Find where the given text appears and provide that cell's center as (x, y) coordinate. 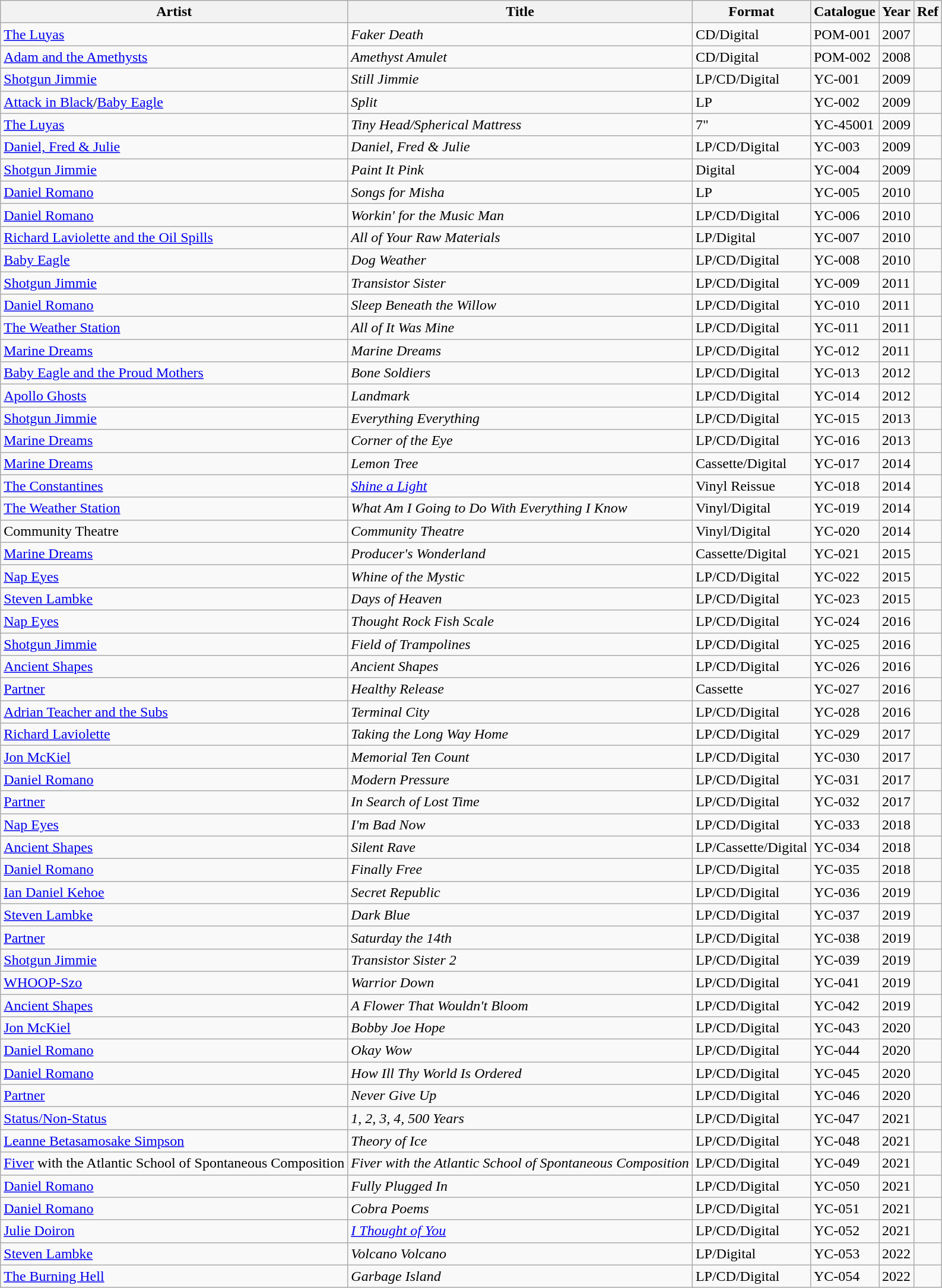
Richard Laviolette (175, 734)
YC-054 (844, 1276)
How Ill Thy World Is Ordered (520, 1073)
Warrior Down (520, 982)
Secret Republic (520, 892)
YC-014 (844, 396)
WHOOP-Szo (175, 982)
Amethyst Amulet (520, 57)
Ref (928, 12)
YC-042 (844, 1006)
Adam and the Amethysts (175, 57)
YC-009 (844, 283)
All of Your Raw Materials (520, 237)
Theory of Ice (520, 1141)
YC-029 (844, 734)
YC-013 (844, 373)
Modern Pressure (520, 780)
YC-006 (844, 215)
YC-027 (844, 689)
YC-039 (844, 960)
POM-001 (844, 34)
1, 2, 3, 4, 500 Years (520, 1118)
The Burning Hell (175, 1276)
Tiny Head/Spherical Mattress (520, 125)
Transistor Sister (520, 283)
Sleep Beneath the Willow (520, 306)
2007 (896, 34)
YC-047 (844, 1118)
YC-033 (844, 825)
Lemon Tree (520, 463)
YC-051 (844, 1209)
YC-002 (844, 102)
YC-008 (844, 260)
Songs for Misha (520, 192)
Silent Rave (520, 847)
Healthy Release (520, 689)
Bobby Joe Hope (520, 1028)
Transistor Sister 2 (520, 960)
POM-002 (844, 57)
Corner of the Eye (520, 441)
Okay Wow (520, 1051)
Baby Eagle (175, 260)
YC-012 (844, 351)
YC-053 (844, 1254)
YC-049 (844, 1163)
YC-031 (844, 780)
YC-021 (844, 554)
I'm Bad Now (520, 825)
Attack in Black/Baby Eagle (175, 102)
YC-026 (844, 667)
Artist (175, 12)
Landmark (520, 396)
Adrian Teacher and the Subs (175, 712)
Never Give Up (520, 1096)
YC-001 (844, 79)
YC-046 (844, 1096)
Workin' for the Music Man (520, 215)
Taking the Long Way Home (520, 734)
YC-017 (844, 463)
A Flower That Wouldn't Bloom (520, 1006)
The Constantines (175, 486)
YC-045 (844, 1073)
Memorial Ten Count (520, 757)
Field of Trampolines (520, 644)
Ian Daniel Kehoe (175, 892)
YC-030 (844, 757)
Whine of the Mystic (520, 576)
Volcano Volcano (520, 1254)
Garbage Island (520, 1276)
Shine a Light (520, 486)
Faker Death (520, 34)
Leanne Betasamosake Simpson (175, 1141)
Digital (751, 170)
YC-052 (844, 1231)
Cassette (751, 689)
Baby Eagle and the Proud Mothers (175, 373)
Status/Non-Status (175, 1118)
YC-018 (844, 486)
Apollo Ghosts (175, 396)
YC-003 (844, 147)
YC-043 (844, 1028)
YC-019 (844, 508)
YC-024 (844, 621)
Paint It Pink (520, 170)
YC-015 (844, 418)
Cobra Poems (520, 1209)
YC-022 (844, 576)
YC-028 (844, 712)
LP/Cassette/Digital (751, 847)
2008 (896, 57)
Dark Blue (520, 915)
Split (520, 102)
YC-038 (844, 937)
Year (896, 12)
Terminal City (520, 712)
Everything Everything (520, 418)
Producer's Wonderland (520, 554)
Thought Rock Fish Scale (520, 621)
YC-035 (844, 870)
YC-020 (844, 531)
YC-007 (844, 237)
YC-041 (844, 982)
YC-044 (844, 1051)
YC-011 (844, 328)
YC-023 (844, 599)
I Thought of You (520, 1231)
YC-005 (844, 192)
YC-037 (844, 915)
Still Jimmie (520, 79)
YC-032 (844, 802)
7" (751, 125)
YC-010 (844, 306)
YC-036 (844, 892)
YC-016 (844, 441)
Saturday the 14th (520, 937)
YC-004 (844, 170)
YC-45001 (844, 125)
Catalogue (844, 12)
Format (751, 12)
YC-050 (844, 1186)
Vinyl Reissue (751, 486)
Dog Weather (520, 260)
YC-025 (844, 644)
YC-048 (844, 1141)
In Search of Lost Time (520, 802)
All of It Was Mine (520, 328)
Title (520, 12)
Days of Heaven (520, 599)
Finally Free (520, 870)
Richard Laviolette and the Oil Spills (175, 237)
Bone Soldiers (520, 373)
YC-034 (844, 847)
Julie Doiron (175, 1231)
What Am I Going to Do With Everything I Know (520, 508)
Fully Plugged In (520, 1186)
